Output the (x, y) coordinate of the center of the cell containing the given text.  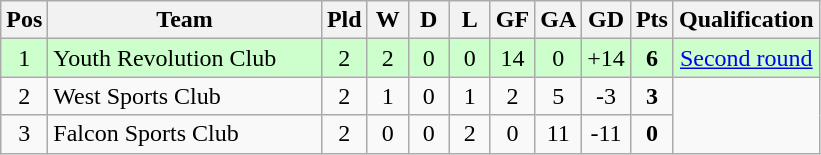
Qualification (746, 20)
Pld (344, 20)
GA (558, 20)
Second round (746, 58)
+14 (606, 58)
Falcon Sports Club (185, 134)
L (470, 20)
GF (512, 20)
Team (185, 20)
D (428, 20)
14 (512, 58)
11 (558, 134)
Pos (24, 20)
West Sports Club (185, 96)
GD (606, 20)
Pts (652, 20)
6 (652, 58)
-3 (606, 96)
-11 (606, 134)
W (388, 20)
5 (558, 96)
Youth Revolution Club (185, 58)
